Search for the cell housing the specified text and yield its (X, Y) center coordinate. 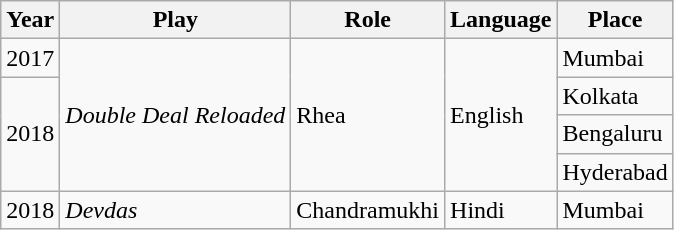
Bengaluru (615, 134)
Devdas (176, 210)
Hindi (501, 210)
Year (30, 20)
Hyderabad (615, 172)
2017 (30, 58)
Role (368, 20)
Place (615, 20)
Play (176, 20)
Rhea (368, 115)
Double Deal Reloaded (176, 115)
Language (501, 20)
English (501, 115)
Kolkata (615, 96)
Chandramukhi (368, 210)
